Search for the cell housing the specified text and yield its (x, y) center coordinate. 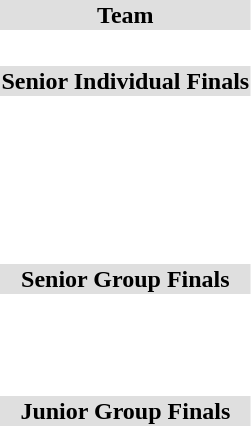
Senior Group Finals (126, 279)
Junior Group Finals (126, 411)
Team (126, 15)
Senior Individual Finals (126, 81)
